Provide the (x, y) coordinate of the cell's center where the given text is located.  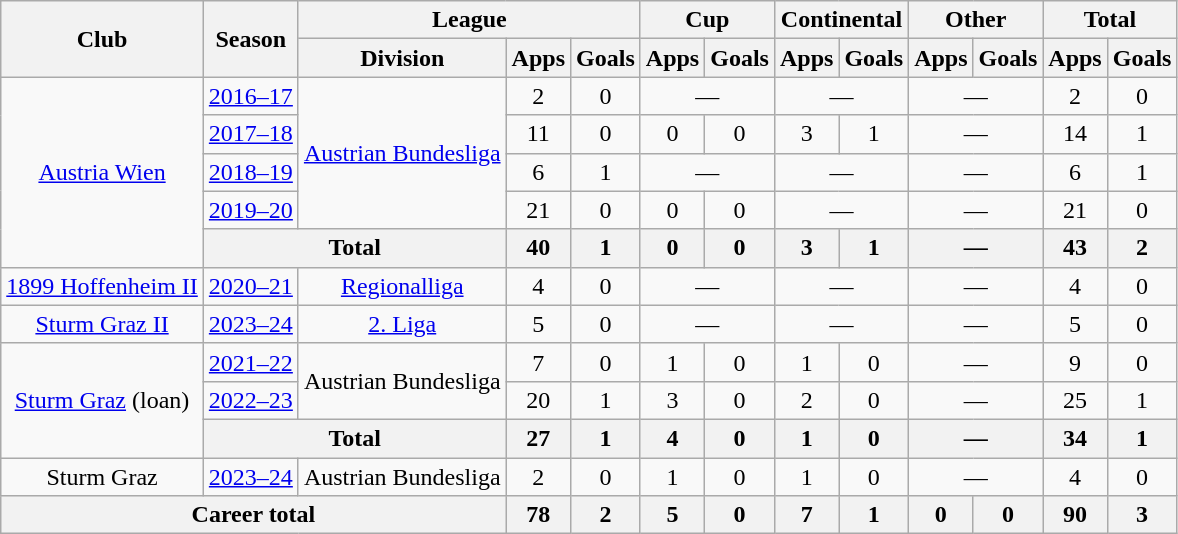
Club (102, 39)
Continental (841, 20)
Cup (707, 20)
Sturm Graz II (102, 324)
Career total (254, 515)
Division (402, 58)
2022–23 (250, 400)
Regionalliga (402, 286)
78 (538, 515)
2019–20 (250, 210)
90 (1075, 515)
11 (538, 134)
Sturm Graz (102, 477)
2017–18 (250, 134)
20 (538, 400)
2021–22 (250, 362)
14 (1075, 134)
34 (1075, 438)
2. Liga (402, 324)
43 (1075, 248)
Season (250, 39)
League (469, 20)
27 (538, 438)
25 (1075, 400)
2020–21 (250, 286)
1899 Hoffenheim II (102, 286)
2018–19 (250, 172)
40 (538, 248)
2016–17 (250, 96)
Sturm Graz (loan) (102, 400)
Other (976, 20)
Austria Wien (102, 172)
9 (1075, 362)
